Return [x, y] of the center of cell containing provided text 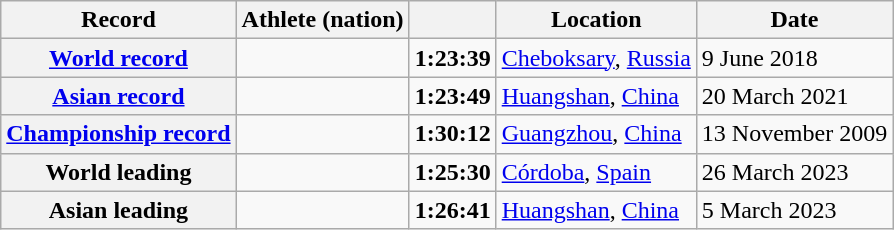
20 March 2021 [794, 96]
1:30:12 [452, 134]
Asian record [118, 96]
Córdoba, Spain [596, 172]
Championship record [118, 134]
Asian leading [118, 210]
Cheboksary, Russia [596, 58]
9 June 2018 [794, 58]
Guangzhou, China [596, 134]
Location [596, 20]
13 November 2009 [794, 134]
Athlete (nation) [322, 20]
World leading [118, 172]
5 March 2023 [794, 210]
1:26:41 [452, 210]
26 March 2023 [794, 172]
1:23:39 [452, 58]
1:25:30 [452, 172]
Date [794, 20]
World record [118, 58]
1:23:49 [452, 96]
Record [118, 20]
